Detect which cell encompasses the target text, then output its (x, y) center coordinate. 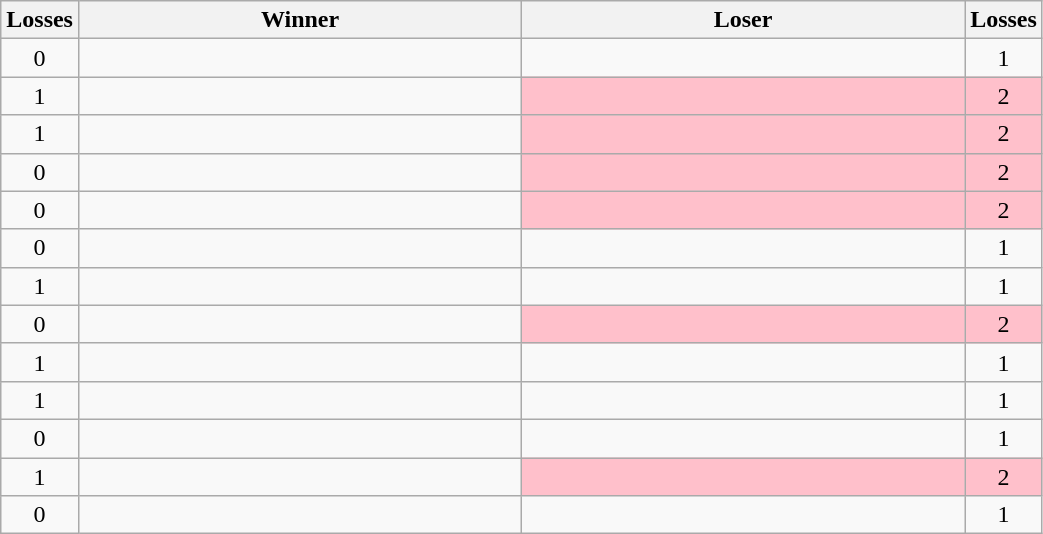
Winner (300, 20)
Loser (744, 20)
